Scan for the cell matching the given text and deliver its [x, y] coordinate at center. 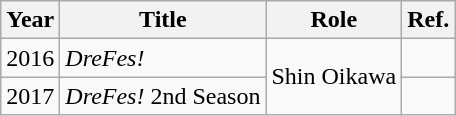
2016 [30, 58]
2017 [30, 96]
Year [30, 20]
DreFes! [163, 58]
Shin Oikawa [334, 77]
DreFes! 2nd Season [163, 96]
Title [163, 20]
Ref. [428, 20]
Role [334, 20]
